Identify which cell holds the provided text, then report its (X, Y) central coordinate. 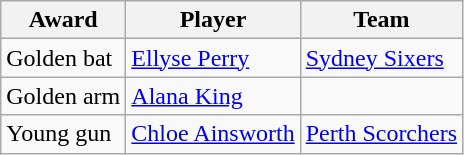
Team (381, 20)
Chloe Ainsworth (213, 134)
Ellyse Perry (213, 58)
Young gun (64, 134)
Player (213, 20)
Golden bat (64, 58)
Perth Scorchers (381, 134)
Sydney Sixers (381, 58)
Golden arm (64, 96)
Alana King (213, 96)
Award (64, 20)
